Locate the cell with the specified text and output its [X, Y] center coordinate. 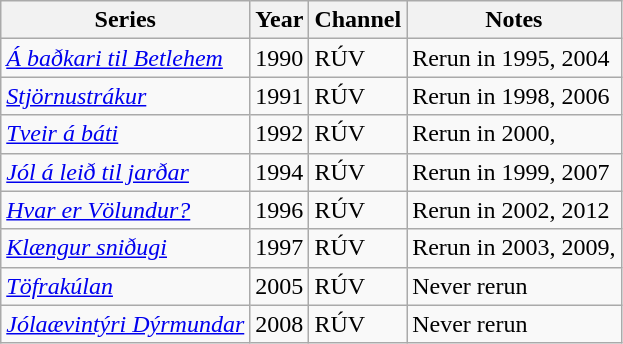
Jól á leið til jarðar [126, 172]
Rerun in 1998, 2006 [514, 96]
Á baðkari til Betlehem [126, 58]
1990 [280, 58]
Tveir á báti [126, 134]
Rerun in 2003, 2009, [514, 248]
1992 [280, 134]
1994 [280, 172]
Channel [358, 20]
Rerun in 2002, 2012 [514, 210]
Rerun in 1999, 2007 [514, 172]
Klængur sniðugi [126, 248]
Series [126, 20]
Year [280, 20]
Hvar er Völundur? [126, 210]
Notes [514, 20]
Rerun in 2000, [514, 134]
1996 [280, 210]
Töfrakúlan [126, 286]
Stjörnustrákur [126, 96]
2005 [280, 286]
Rerun in 1995, 2004 [514, 58]
1991 [280, 96]
Jólaævintýri Dýrmundar [126, 324]
2008 [280, 324]
1997 [280, 248]
